Return (x, y) of the center of cell containing provided text 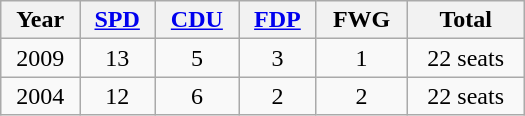
FDP (278, 20)
5 (197, 58)
12 (118, 96)
FWG (362, 20)
Total (466, 20)
SPD (118, 20)
1 (362, 58)
13 (118, 58)
Year (40, 20)
3 (278, 58)
CDU (197, 20)
2009 (40, 58)
2004 (40, 96)
6 (197, 96)
